Return the (x, y) coordinate for the center point of the cell that contains the specified text.  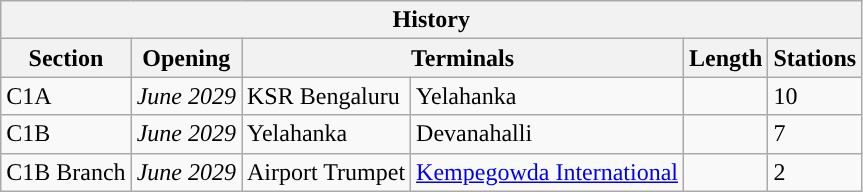
Kempegowda International (548, 172)
C1A (66, 96)
Terminals (463, 58)
10 (815, 96)
Section (66, 58)
Length (726, 58)
Stations (815, 58)
7 (815, 134)
Opening (186, 58)
KSR Bengaluru (326, 96)
C1B Branch (66, 172)
History (432, 20)
2 (815, 172)
Devanahalli (548, 134)
Airport Trumpet (326, 172)
C1B (66, 134)
